Determine the [X, Y] coordinate at the center of the cell enclosing the given text.  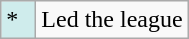
Led the league [112, 20]
* [18, 20]
